Pinpoint the cell where the given text exists, returning its [X, Y] midpoint coordinate. 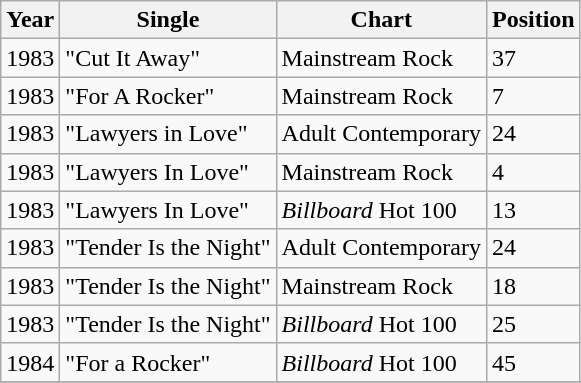
4 [533, 172]
"For A Rocker" [168, 96]
Chart [381, 20]
7 [533, 96]
"For a Rocker" [168, 362]
"Cut It Away" [168, 58]
Year [30, 20]
Position [533, 20]
25 [533, 324]
1984 [30, 362]
45 [533, 362]
"Lawyers in Love" [168, 134]
18 [533, 286]
Single [168, 20]
13 [533, 210]
37 [533, 58]
